Find where the given text appears and provide that cell's center as (x, y) coordinate. 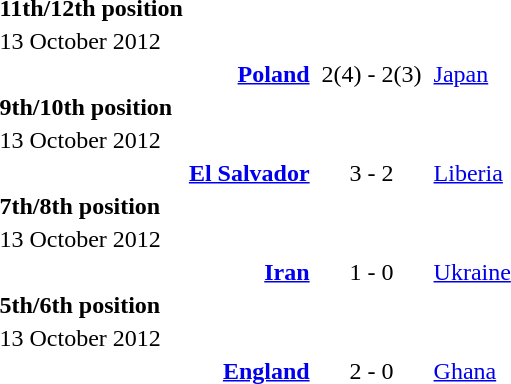
2(4) - 2(3) (372, 74)
Poland (249, 74)
Iran (249, 272)
3 - 2 (372, 173)
El Salvador (249, 173)
1 - 0 (372, 272)
